Find where the given text appears and provide that cell's center as [x, y] coordinate. 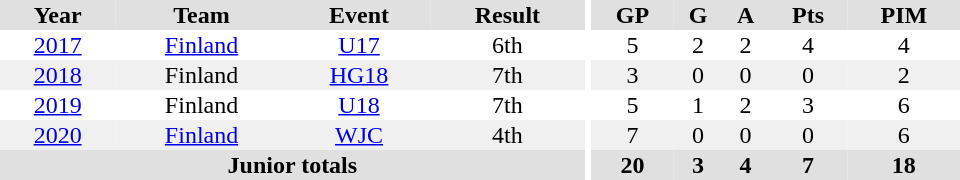
Pts [808, 15]
2019 [58, 105]
20 [632, 165]
2020 [58, 135]
GP [632, 15]
4th [507, 135]
1 [698, 105]
WJC [359, 135]
Junior totals [292, 165]
Event [359, 15]
18 [904, 165]
A [746, 15]
6th [507, 45]
PIM [904, 15]
2018 [58, 75]
Result [507, 15]
Year [58, 15]
2017 [58, 45]
G [698, 15]
U18 [359, 105]
U17 [359, 45]
HG18 [359, 75]
Team [202, 15]
